Return the [X, Y] coordinate for the center point of the cell that contains the specified text.  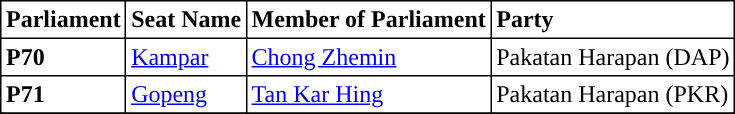
Gopeng [186, 95]
Party [613, 20]
Pakatan Harapan (PKR) [613, 95]
Pakatan Harapan (DAP) [613, 57]
Member of Parliament [368, 20]
Chong Zhemin [368, 57]
Kampar [186, 57]
P71 [64, 95]
Parliament [64, 20]
Tan Kar Hing [368, 95]
Seat Name [186, 20]
P70 [64, 57]
